Extract the (X, Y) coordinate from the center of the cell holding the provided text.  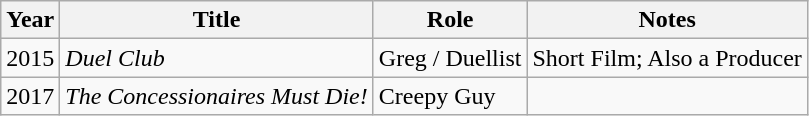
Creepy Guy (450, 96)
Title (216, 20)
Year (30, 20)
Greg / Duellist (450, 58)
2015 (30, 58)
Notes (667, 20)
Duel Club (216, 58)
2017 (30, 96)
The Concessionaires Must Die! (216, 96)
Role (450, 20)
Short Film; Also a Producer (667, 58)
